Search for the cell housing the specified text and yield its (x, y) center coordinate. 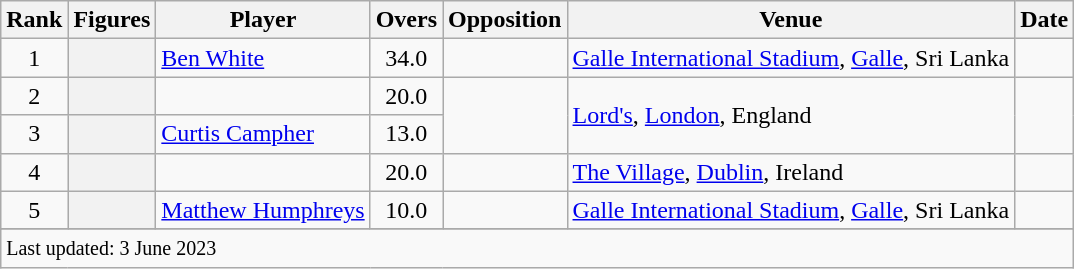
4 (34, 172)
3 (34, 134)
Date (1044, 20)
Curtis Campher (263, 134)
5 (34, 210)
Overs (406, 20)
Matthew Humphreys (263, 210)
Opposition (505, 20)
1 (34, 58)
Venue (791, 20)
The Village, Dublin, Ireland (791, 172)
Figures (112, 20)
Ben White (263, 58)
13.0 (406, 134)
Lord's, London, England (791, 115)
Player (263, 20)
Rank (34, 20)
2 (34, 96)
34.0 (406, 58)
Last updated: 3 June 2023 (538, 248)
10.0 (406, 210)
